Identify which cell holds the provided text, then report its (x, y) central coordinate. 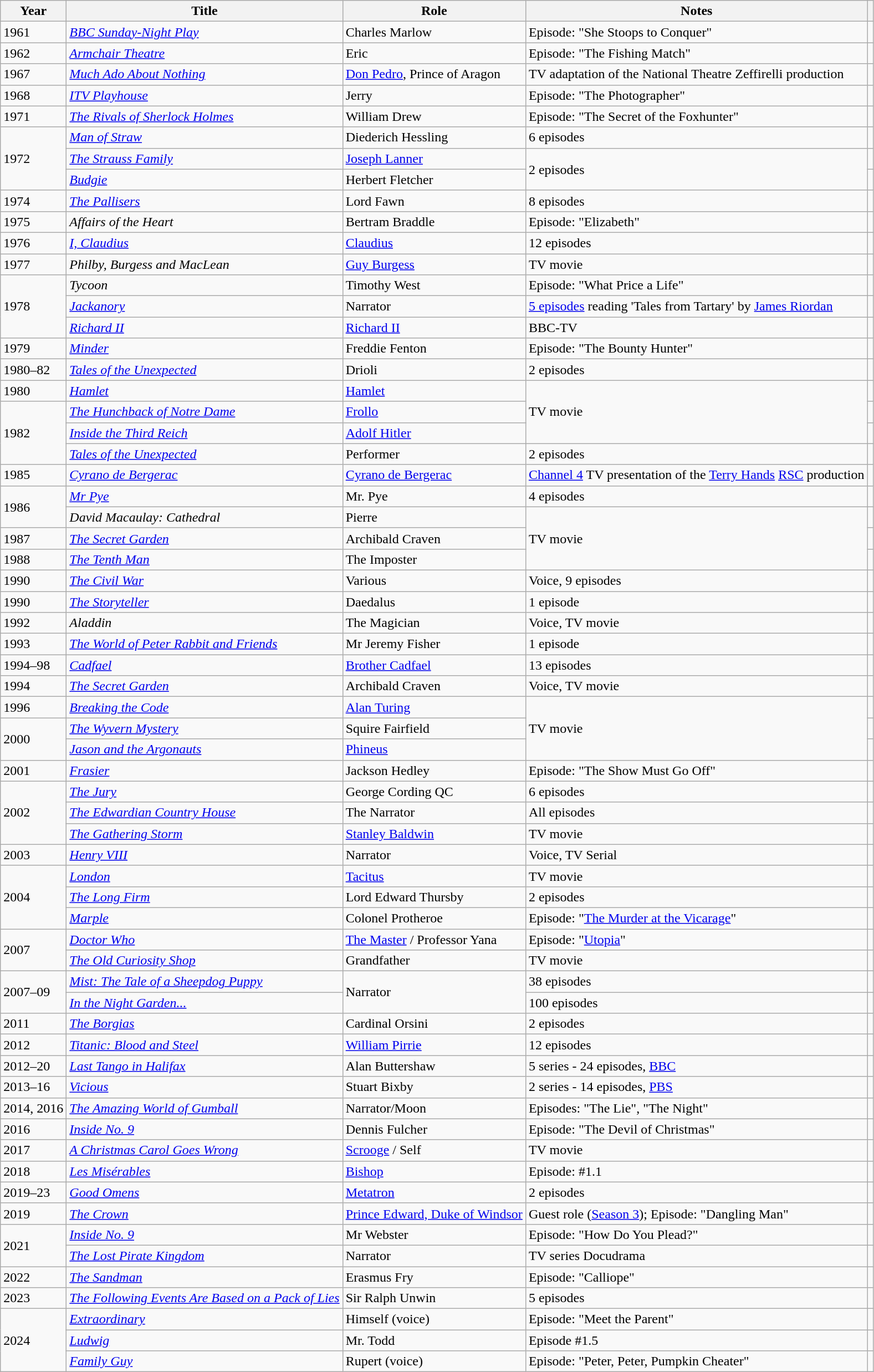
4 episodes (696, 496)
A Christmas Carol Goes Wrong (205, 1150)
Phineus (434, 749)
Frasier (205, 771)
Diederich Hessling (434, 137)
Freddie Fenton (434, 349)
2016 (33, 1129)
5 episodes reading 'Tales from Tartary' by James Riordan (696, 307)
Stanley Baldwin (434, 834)
1967 (33, 74)
1979 (33, 349)
ITV Playhouse (205, 95)
Claudius (434, 243)
Good Omens (205, 1192)
Episode: "Calliope" (696, 1277)
2012–20 (33, 1066)
2012 (33, 1045)
Joseph Lanner (434, 159)
2007–09 (33, 992)
The Old Curiosity Shop (205, 961)
The World of Peter Rabbit and Friends (205, 644)
1985 (33, 475)
2000 (33, 739)
Bertram Braddle (434, 222)
Pierre (434, 517)
Sir Ralph Unwin (434, 1298)
Episode: "The Fishing Match" (696, 53)
Episode: #1.1 (696, 1171)
1980–82 (33, 370)
Episode: "What Price a Life" (696, 285)
Episode #1.5 (696, 1340)
Narrator/Moon (434, 1108)
1994 (33, 686)
The Long Firm (205, 897)
TV series Docudrama (696, 1256)
I, Claudius (205, 243)
Episode: "The Secret of the Foxhunter" (696, 116)
Role (434, 11)
Much Ado About Nothing (205, 74)
Grandfather (434, 961)
8 episodes (696, 201)
Scrooge / Self (434, 1150)
1961 (33, 32)
Don Pedro, Prince of Aragon (434, 74)
Cardinal Orsini (434, 1024)
2022 (33, 1277)
The Pallisers (205, 201)
2021 (33, 1245)
The Amazing World of Gumball (205, 1108)
Episode: "How Do You Plead?" (696, 1235)
Squire Fairfield (434, 728)
The Narrator (434, 813)
2017 (33, 1150)
1980 (33, 391)
The Jury (205, 792)
Alan Turing (434, 707)
Channel 4 TV presentation of the Terry Hands RSC production (696, 475)
2001 (33, 771)
Episode: "The Devil of Christmas" (696, 1129)
The Wyvern Mystery (205, 728)
Mist: The Tale of a Sheepdog Puppy (205, 982)
Erasmus Fry (434, 1277)
The Lost Pirate Kingdom (205, 1256)
Eric (434, 53)
The Master / Professor Yana (434, 940)
The Borgias (205, 1024)
1971 (33, 116)
Episode: "She Stoops to Conquer" (696, 32)
Doctor Who (205, 940)
Armchair Theatre (205, 53)
2018 (33, 1171)
The Storyteller (205, 601)
Episode: "The Photographer" (696, 95)
1962 (33, 53)
2007 (33, 950)
1986 (33, 507)
2024 (33, 1340)
2013–16 (33, 1087)
Year (33, 11)
Tycoon (205, 285)
2023 (33, 1298)
William Drew (434, 116)
Lord Fawn (434, 201)
2003 (33, 855)
Episode: "The Murder at the Vicarage" (696, 918)
Mr Webster (434, 1235)
Various (434, 580)
Guest role (Season 3); Episode: "Dangling Man" (696, 1213)
David Macaulay: Cathedral (205, 517)
Budgie (205, 180)
Adolf Hitler (434, 433)
The Rivals of Sherlock Holmes (205, 116)
Man of Straw (205, 137)
Episode: "Utopia" (696, 940)
Tacitus (434, 876)
2004 (33, 897)
5 episodes (696, 1298)
Notes (696, 11)
TV adaptation of the National Theatre Zeffirelli production (696, 74)
Title (205, 11)
Mr Jeremy Fisher (434, 644)
13 episodes (696, 665)
1974 (33, 201)
Lord Edward Thursby (434, 897)
Metatron (434, 1192)
The Edwardian Country House (205, 813)
William Pirrie (434, 1045)
1972 (33, 159)
38 episodes (696, 982)
In the Night Garden... (205, 1003)
Herbert Fletcher (434, 180)
Daedalus (434, 601)
1992 (33, 623)
Stuart Bixby (434, 1087)
Episode: "The Bounty Hunter" (696, 349)
Inside the Third Reich (205, 433)
Aladdin (205, 623)
The Crown (205, 1213)
Guy Burgess (434, 264)
Ludwig (205, 1340)
100 episodes (696, 1003)
Mr. Todd (434, 1340)
Brother Cadfael (434, 665)
Frollo (434, 412)
Voice, 9 episodes (696, 580)
Cadfael (205, 665)
Himself (voice) (434, 1319)
Mr Pye (205, 496)
1968 (33, 95)
2019–23 (33, 1192)
London (205, 876)
BBC-TV (696, 328)
BBC Sunday-Night Play (205, 32)
Breaking the Code (205, 707)
The Hunchback of Notre Dame (205, 412)
Affairs of the Heart (205, 222)
Rupert (voice) (434, 1361)
Alan Buttershaw (434, 1066)
Henry VIII (205, 855)
The Imposter (434, 559)
Jackson Hedley (434, 771)
Episodes: "The Lie", "The Night" (696, 1108)
The Sandman (205, 1277)
Episode: "Meet the Parent" (696, 1319)
Marple (205, 918)
Performer (434, 454)
Bishop (434, 1171)
2019 (33, 1213)
The Magician (434, 623)
Last Tango in Halifax (205, 1066)
1988 (33, 559)
Family Guy (205, 1361)
1996 (33, 707)
1975 (33, 222)
Episode: "The Show Must Go Off" (696, 771)
1994–98 (33, 665)
Jason and the Argonauts (205, 749)
1982 (33, 433)
Minder (205, 349)
The Gathering Storm (205, 834)
5 series - 24 episodes, BBC (696, 1066)
2002 (33, 813)
Titanic: Blood and Steel (205, 1045)
George Cording QC (434, 792)
Philby, Burgess and MacLean (205, 264)
Charles Marlow (434, 32)
2 series - 14 episodes, PBS (696, 1087)
The Following Events Are Based on a Pack of Lies (205, 1298)
Les Misérables (205, 1171)
1977 (33, 264)
2011 (33, 1024)
Extraordinary (205, 1319)
1993 (33, 644)
1978 (33, 307)
Jackanory (205, 307)
The Strauss Family (205, 159)
Dennis Fulcher (434, 1129)
1987 (33, 538)
2014, 2016 (33, 1108)
Timothy West (434, 285)
The Civil War (205, 580)
Vicious (205, 1087)
Voice, TV Serial (696, 855)
Mr. Pye (434, 496)
Prince Edward, Duke of Windsor (434, 1213)
All episodes (696, 813)
1976 (33, 243)
The Tenth Man (205, 559)
Drioli (434, 370)
Episode: "Peter, Peter, Pumpkin Cheater" (696, 1361)
Jerry (434, 95)
Colonel Protheroe (434, 918)
Episode: "Elizabeth" (696, 222)
